From the cell containing the given text, extract its center point as (X, Y) coordinate. 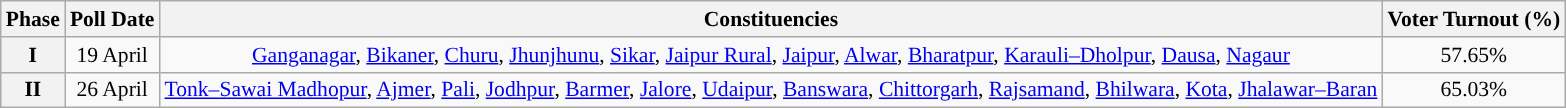
Phase (33, 19)
Poll Date (112, 19)
II (33, 90)
26 April (112, 90)
57.65% (1474, 54)
I (33, 54)
Voter Turnout (%) (1474, 19)
Ganganagar, Bikaner, Churu, Jhunjhunu, Sikar, Jaipur Rural, Jaipur, Alwar, Bharatpur, Karauli–Dholpur, Dausa, Nagaur (770, 54)
Constituencies (770, 19)
19 April (112, 54)
65.03% (1474, 90)
Tonk–Sawai Madhopur, Ajmer, Pali, Jodhpur, Barmer, Jalore, Udaipur, Banswara, Chittorgarh, Rajsamand, Bhilwara, Kota, Jhalawar–Baran (770, 90)
